Return [X, Y] of the center of cell containing provided text 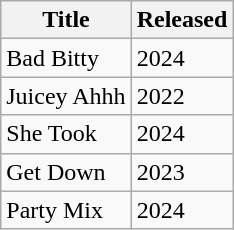
Title [66, 20]
She Took [66, 134]
Juicey Ahhh [66, 96]
Bad Bitty [66, 58]
Party Mix [66, 210]
2023 [182, 172]
Get Down [66, 172]
2022 [182, 96]
Released [182, 20]
